Pinpoint the cell where the given text exists, returning its (x, y) midpoint coordinate. 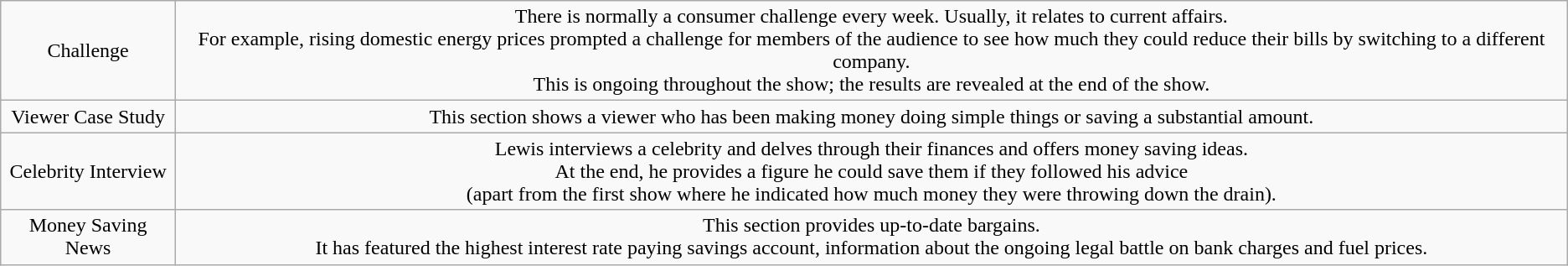
Money Saving News (89, 237)
Challenge (89, 50)
Celebrity Interview (89, 171)
Viewer Case Study (89, 117)
This section shows a viewer who has been making money doing simple things or saving a substantial amount. (871, 117)
